Return the (X, Y) coordinate for the center point of the cell that contains the specified text.  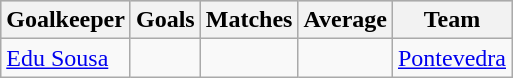
Matches (249, 20)
Goals (165, 20)
Average (346, 20)
Team (452, 20)
Goalkeeper (66, 20)
Pontevedra (452, 58)
Edu Sousa (66, 58)
